Locate the cell with the specified text and output its (X, Y) center coordinate. 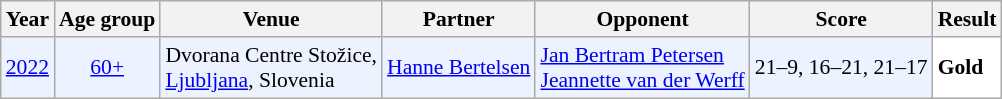
Gold (968, 68)
Jan Bertram Petersen Jeannette van der Werff (642, 68)
Dvorana Centre Stožice,Ljubljana, Slovenia (271, 68)
Age group (107, 19)
Partner (458, 19)
2022 (28, 68)
Opponent (642, 19)
Result (968, 19)
Score (842, 19)
60+ (107, 68)
Hanne Bertelsen (458, 68)
21–9, 16–21, 21–17 (842, 68)
Year (28, 19)
Venue (271, 19)
